Locate the cell with the specified text and output its [X, Y] center coordinate. 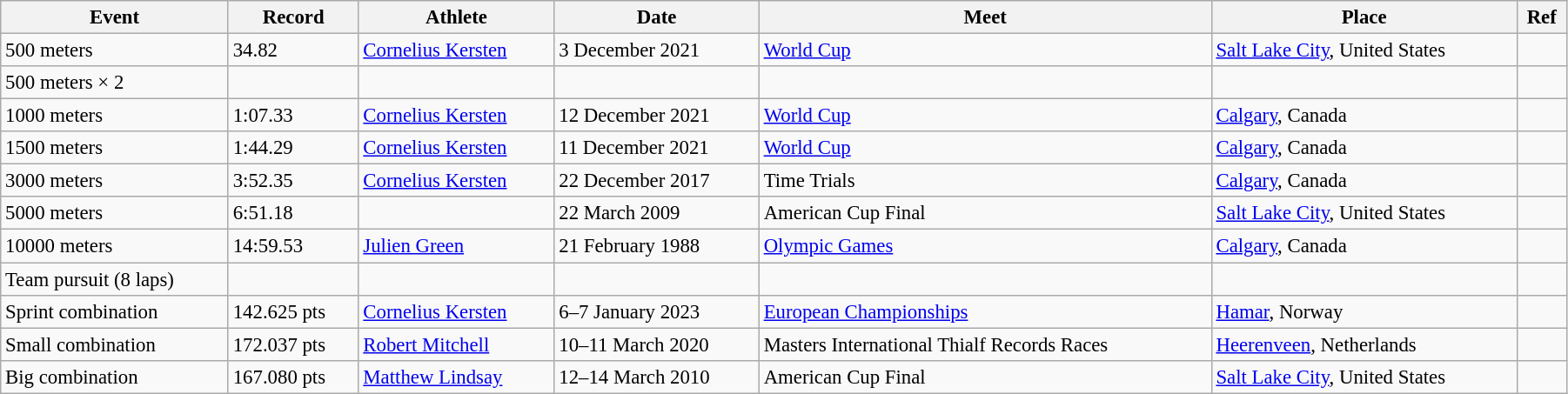
5000 meters [115, 213]
10–11 March 2020 [656, 344]
Sprint combination [115, 311]
3 December 2021 [656, 50]
12–14 March 2010 [656, 377]
Athlete [456, 17]
1:44.29 [293, 148]
Event [115, 17]
Time Trials [985, 181]
14:59.53 [293, 246]
172.037 pts [293, 344]
1000 meters [115, 116]
6:51.18 [293, 213]
Heerenveen, Netherlands [1364, 344]
3:52.35 [293, 181]
142.625 pts [293, 311]
167.080 pts [293, 377]
12 December 2021 [656, 116]
10000 meters [115, 246]
Julien Green [456, 246]
Olympic Games [985, 246]
Meet [985, 17]
22 December 2017 [656, 181]
Place [1364, 17]
Ref [1542, 17]
500 meters × 2 [115, 83]
Masters International Thialf Records Races [985, 344]
Date [656, 17]
11 December 2021 [656, 148]
6–7 January 2023 [656, 311]
500 meters [115, 50]
Small combination [115, 344]
European Championships [985, 311]
Hamar, Norway [1364, 311]
Record [293, 17]
Matthew Lindsay [456, 377]
Robert Mitchell [456, 344]
22 March 2009 [656, 213]
Big combination [115, 377]
3000 meters [115, 181]
1500 meters [115, 148]
Team pursuit (8 laps) [115, 279]
34.82 [293, 50]
21 February 1988 [656, 246]
1:07.33 [293, 116]
